Find where the given text appears and provide that cell's center as (X, Y) coordinate. 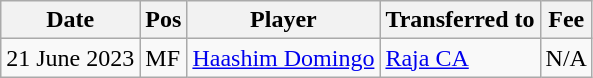
Player (284, 20)
Date (70, 20)
Fee (566, 20)
N/A (566, 58)
Haashim Domingo (284, 58)
21 June 2023 (70, 58)
Pos (164, 20)
Transferred to (460, 20)
Raja CA (460, 58)
MF (164, 58)
